Detect which cell encompasses the target text, then output its (X, Y) center coordinate. 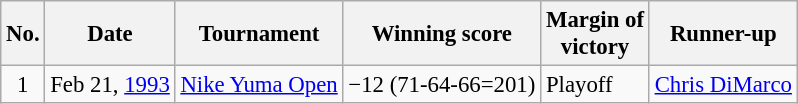
Nike Yuma Open (259, 85)
No. (23, 34)
Playoff (596, 85)
Runner-up (723, 34)
Feb 21, 1993 (110, 85)
1 (23, 85)
Tournament (259, 34)
Margin ofvictory (596, 34)
Winning score (442, 34)
−12 (71-64-66=201) (442, 85)
Date (110, 34)
Chris DiMarco (723, 85)
